From the cell containing the given text, extract its center point as (x, y) coordinate. 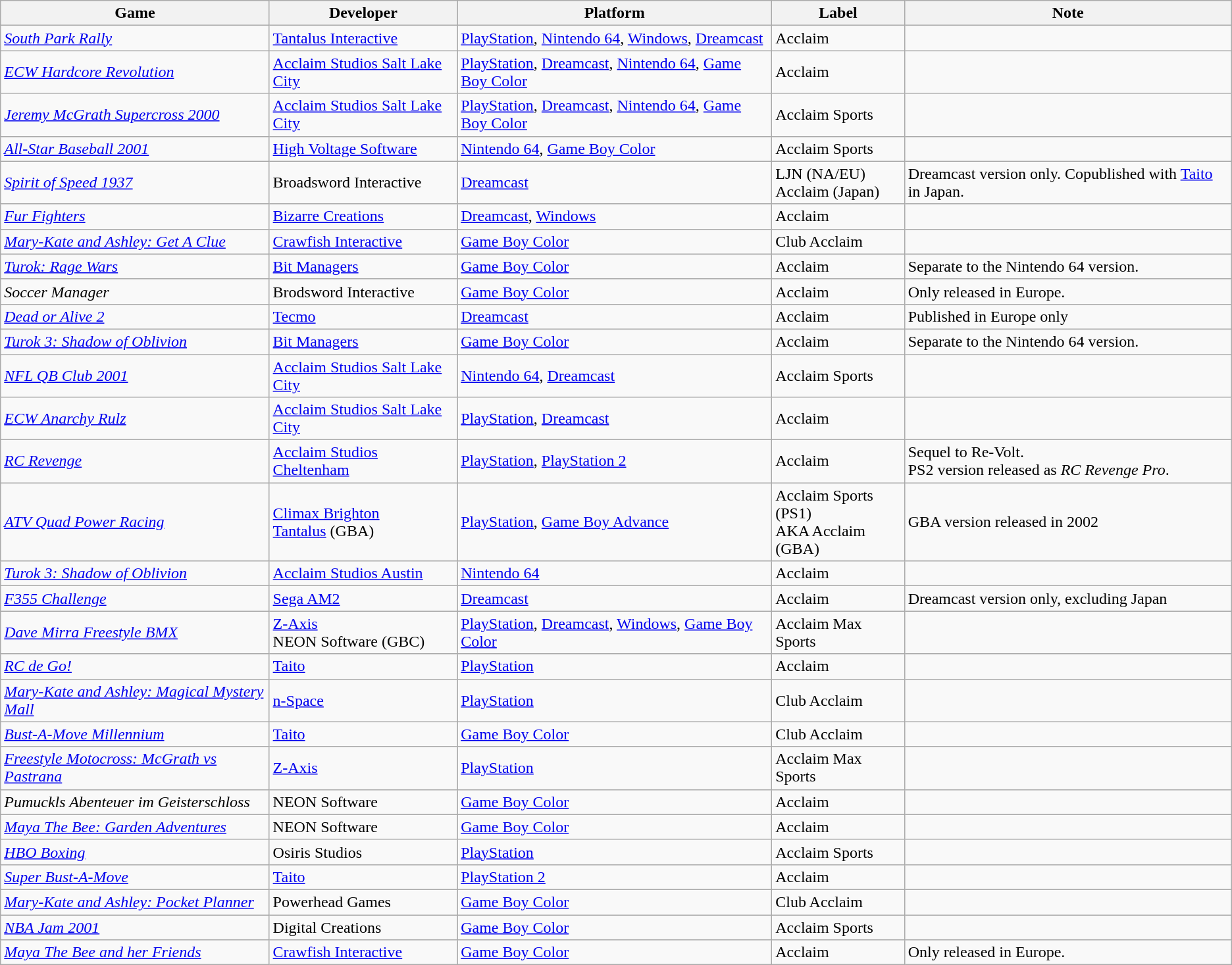
Platform (615, 13)
PlayStation, Game Boy Advance (615, 522)
ATV Quad Power Racing (135, 522)
Published in Europe only (1067, 316)
Climax BrightonTantalus (GBA) (363, 522)
Dreamcast version only, excluding Japan (1067, 599)
Nintendo 64, Dreamcast (615, 375)
PlayStation, Dreamcast (615, 418)
Pumuckls Abenteuer im Geisterschloss (135, 802)
PlayStation 2 (615, 877)
Bust-A-Move Millennium (135, 734)
Z-Axis (363, 768)
Label (838, 13)
PlayStation, Nintendo 64, Windows, Dreamcast (615, 38)
Acclaim Studios Cheltenham (363, 462)
GBA version released in 2002 (1067, 522)
Broadsword Interactive (363, 183)
Spirit of Speed 1937 (135, 183)
Note (1067, 13)
Dreamcast version only. Copublished with Taito in Japan. (1067, 183)
Powerhead Games (363, 902)
Z-Axis NEON Software (GBC) (363, 633)
Nintendo 64 (615, 574)
Freestyle Motocross: McGrath vs Pastrana (135, 768)
Jeremy McGrath Supercross 2000 (135, 114)
RC Revenge (135, 462)
Tantalus Interactive (363, 38)
RC de Go! (135, 666)
Dead or Alive 2 (135, 316)
Acclaim Sports (PS1)AKA Acclaim (GBA) (838, 522)
Fur Fighters (135, 216)
Brodsword Interactive (363, 291)
PlayStation, Dreamcast, Windows, Game Boy Color (615, 633)
Digital Creations (363, 927)
Sega AM2 (363, 599)
PlayStation, PlayStation 2 (615, 462)
Bizarre Creations (363, 216)
Acclaim Studios Austin (363, 574)
n-Space (363, 700)
Game (135, 13)
Dave Mirra Freestyle BMX (135, 633)
NFL QB Club 2001 (135, 375)
Mary-Kate and Ashley: Pocket Planner (135, 902)
Dreamcast, Windows (615, 216)
All-Star Baseball 2001 (135, 149)
Maya The Bee and her Friends (135, 953)
Osiris Studios (363, 852)
Soccer Manager (135, 291)
Turok: Rage Wars (135, 266)
F355 Challenge (135, 599)
Developer (363, 13)
High Voltage Software (363, 149)
ECW Hardcore Revolution (135, 72)
Super Bust-A-Move (135, 877)
ECW Anarchy Rulz (135, 418)
HBO Boxing (135, 852)
Nintendo 64, Game Boy Color (615, 149)
NBA Jam 2001 (135, 927)
Sequel to Re-Volt.PS2 version released as RC Revenge Pro. (1067, 462)
South Park Rally (135, 38)
Mary-Kate and Ashley: Magical Mystery Mall (135, 700)
Maya The Bee: Garden Adventures (135, 827)
Tecmo (363, 316)
LJN (NA/EU)Acclaim (Japan) (838, 183)
Mary-Kate and Ashley: Get A Clue (135, 241)
